Return (X, Y) of the center of cell containing provided text 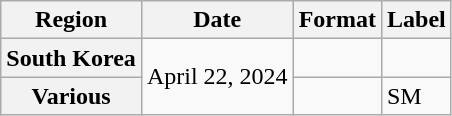
Format (337, 20)
Label (416, 20)
Region (72, 20)
Various (72, 96)
April 22, 2024 (217, 77)
South Korea (72, 58)
Date (217, 20)
SM (416, 96)
